Provide the (X, Y) coordinate of the cell's center where the given text is located.  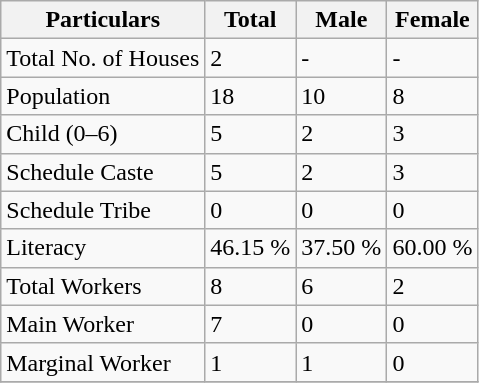
Total (250, 20)
7 (250, 324)
Total No. of Houses (103, 58)
10 (342, 96)
Schedule Tribe (103, 210)
Main Worker (103, 324)
Child (0–6) (103, 134)
Total Workers (103, 286)
Schedule Caste (103, 172)
Literacy (103, 248)
Male (342, 20)
Population (103, 96)
60.00 % (432, 248)
Female (432, 20)
46.15 % (250, 248)
18 (250, 96)
Particulars (103, 20)
Marginal Worker (103, 362)
37.50 % (342, 248)
6 (342, 286)
